Search for the cell housing the specified text and yield its (X, Y) center coordinate. 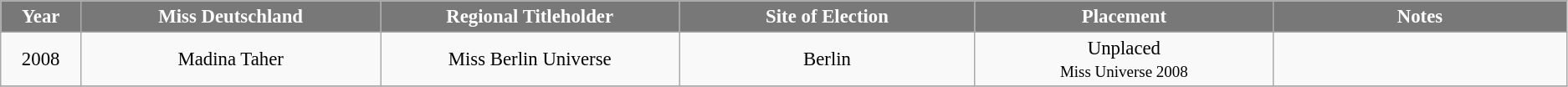
Year (41, 17)
2008 (41, 60)
Madina Taher (231, 60)
Placement (1124, 17)
Regional Titleholder (530, 17)
Miss Berlin Universe (530, 60)
Notes (1419, 17)
Berlin (828, 60)
Miss Deutschland (231, 17)
Site of Election (828, 17)
UnplacedMiss Universe 2008 (1124, 60)
